From the cell containing the given text, extract its center point as (X, Y) coordinate. 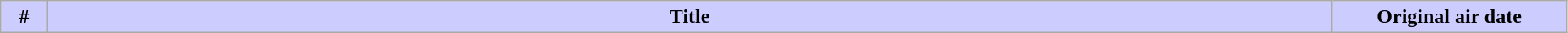
Original air date (1449, 17)
Title (689, 17)
# (24, 17)
